Provide the (X, Y) coordinate of the cell's center where the given text is located.  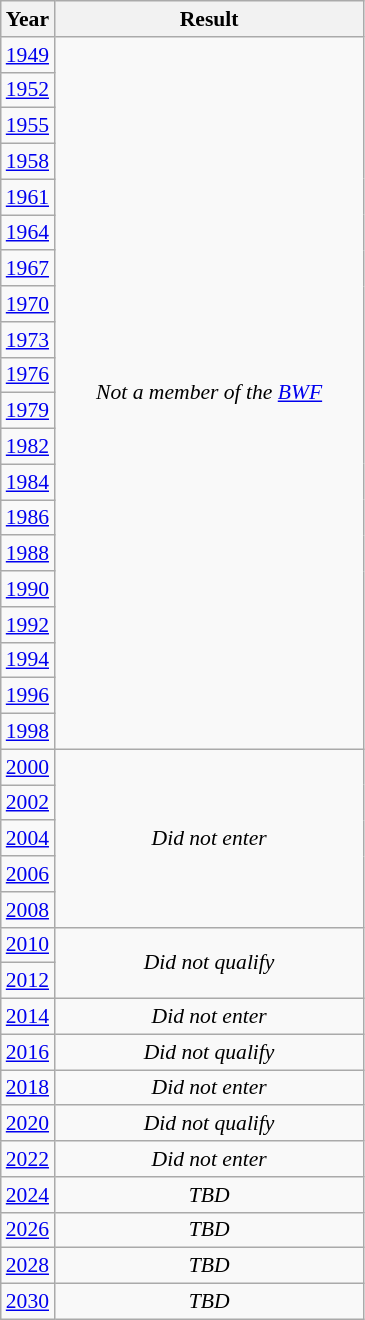
1998 (28, 732)
1967 (28, 269)
1996 (28, 696)
1973 (28, 340)
2000 (28, 767)
2028 (28, 1266)
1994 (28, 660)
2012 (28, 981)
1961 (28, 197)
1970 (28, 304)
2014 (28, 1017)
Not a member of the BWF (209, 393)
1992 (28, 625)
2020 (28, 1124)
2004 (28, 839)
2030 (28, 1302)
2002 (28, 803)
1952 (28, 90)
1949 (28, 55)
2024 (28, 1195)
2006 (28, 874)
1982 (28, 447)
2010 (28, 945)
2022 (28, 1159)
1976 (28, 375)
1964 (28, 233)
1984 (28, 482)
2016 (28, 1052)
1986 (28, 518)
1990 (28, 589)
Year (28, 19)
1979 (28, 411)
2018 (28, 1088)
1955 (28, 126)
1958 (28, 162)
2008 (28, 910)
Result (209, 19)
2026 (28, 1230)
1988 (28, 554)
